Output the (X, Y) coordinate of the center of the cell containing the given text.  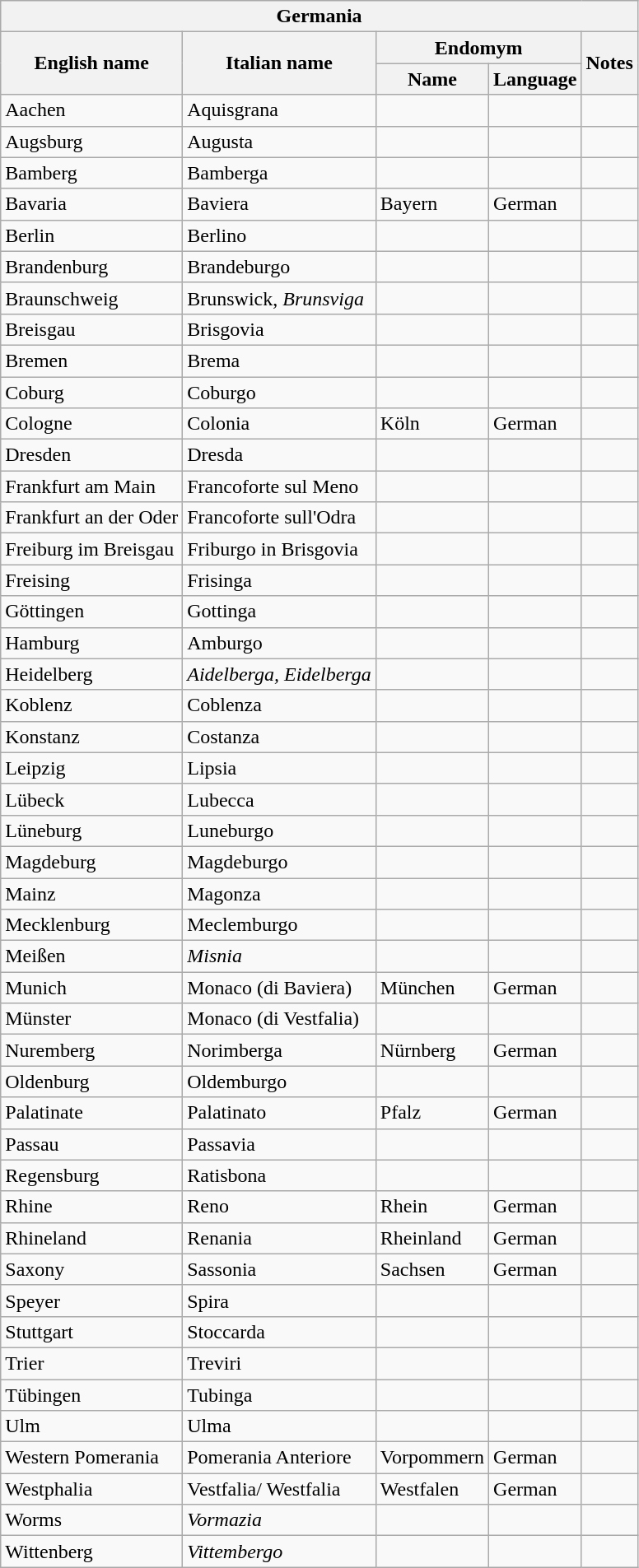
Rhine (92, 1207)
Lipsia (280, 768)
Francoforte sul Meno (280, 486)
Language (535, 79)
Brisgovia (280, 329)
Speyer (92, 1300)
Francoforte sull'Odra (280, 518)
Lübeck (92, 799)
Freiburg im Breisgau (92, 549)
Bamberg (92, 173)
Frankfurt am Main (92, 486)
Augusta (280, 142)
Aachen (92, 110)
München (431, 988)
Name (431, 79)
Stoccarda (280, 1332)
Colonia (280, 424)
Magonza (280, 893)
Nuremberg (92, 1050)
Friburgo in Brisgovia (280, 549)
Lüneburg (92, 831)
Braunschweig (92, 298)
Palatinato (280, 1113)
Freising (92, 580)
Westfalen (431, 1489)
Germania (319, 16)
Palatinate (92, 1113)
English name (92, 63)
Regensburg (92, 1175)
Wittenberg (92, 1552)
Stuttgart (92, 1332)
Köln (431, 424)
Berlin (92, 235)
Pomerania Anteriore (280, 1458)
Leipzig (92, 768)
Notes (609, 63)
Norimberga (280, 1050)
Gottinga (280, 612)
Brandenburg (92, 267)
Italian name (280, 63)
Vormazia (280, 1520)
Mecklenburg (92, 925)
Vorpommern (431, 1458)
Trier (92, 1363)
Rheinland (431, 1238)
Coburg (92, 393)
Coblenza (280, 705)
Sassonia (280, 1269)
Endomym (478, 48)
Sachsen (431, 1269)
Luneburgo (280, 831)
Baviera (280, 204)
Berlino (280, 235)
Bavaria (92, 204)
Breisgau (92, 329)
Amburgo (280, 643)
Heidelberg (92, 674)
Westphalia (92, 1489)
Renania (280, 1238)
Western Pomerania (92, 1458)
Ratisbona (280, 1175)
Ulma (280, 1426)
Tubinga (280, 1395)
Bayern (431, 204)
Hamburg (92, 643)
Bamberga (280, 173)
Munich (92, 988)
Aidelberga, Eidelberga (280, 674)
Passau (92, 1144)
Rhein (431, 1207)
Spira (280, 1300)
Mainz (92, 893)
Frisinga (280, 580)
Brunswick, Brunsviga (280, 298)
Aquisgrana (280, 110)
Meißen (92, 956)
Brandeburgo (280, 267)
Coburgo (280, 393)
Magdeburgo (280, 862)
Pfalz (431, 1113)
Brema (280, 361)
Koblenz (92, 705)
Konstanz (92, 737)
Ulm (92, 1426)
Dresden (92, 455)
Cologne (92, 424)
Saxony (92, 1269)
Göttingen (92, 612)
Oldemburgo (280, 1082)
Reno (280, 1207)
Oldenburg (92, 1082)
Münster (92, 1019)
Nürnberg (431, 1050)
Tübingen (92, 1395)
Vestfalia/ Westfalia (280, 1489)
Passavia (280, 1144)
Lubecca (280, 799)
Monaco (di Baviera) (280, 988)
Augsburg (92, 142)
Worms (92, 1520)
Vittembergo (280, 1552)
Treviri (280, 1363)
Magdeburg (92, 862)
Meclemburgo (280, 925)
Monaco (di Vestfalia) (280, 1019)
Costanza (280, 737)
Bremen (92, 361)
Dresda (280, 455)
Rhineland (92, 1238)
Frankfurt an der Oder (92, 518)
Misnia (280, 956)
